For the text-containing cell, return its midpoint in (x, y) coordinate format. 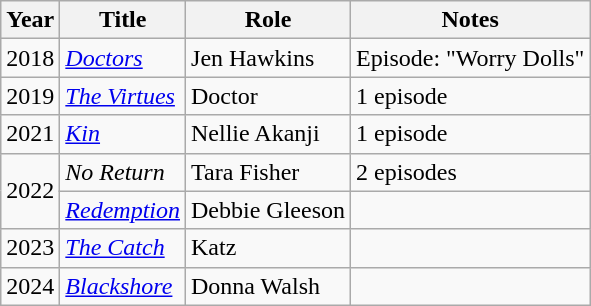
2 episodes (470, 172)
Blackshore (123, 286)
Kin (123, 134)
Redemption (123, 210)
Debbie Gleeson (268, 210)
No Return (123, 172)
2024 (30, 286)
2021 (30, 134)
Doctor (268, 96)
Title (123, 20)
The Catch (123, 248)
Katz (268, 248)
2018 (30, 58)
The Virtues (123, 96)
Tara Fisher (268, 172)
Doctors (123, 58)
Notes (470, 20)
2022 (30, 191)
Year (30, 20)
Nellie Akanji (268, 134)
Donna Walsh (268, 286)
2019 (30, 96)
Jen Hawkins (268, 58)
2023 (30, 248)
Episode: "Worry Dolls" (470, 58)
Role (268, 20)
